Return the (x, y) coordinate for the center point of the cell that contains the specified text.  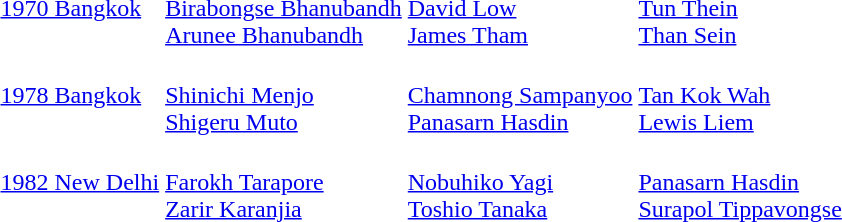
Shinichi MenjoShigeru Muto (284, 95)
Chamnong SampanyooPanasarn Hasdin (520, 95)
